Output the (X, Y) coordinate of the center of the cell containing the given text.  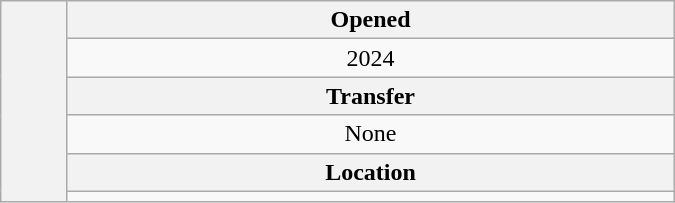
Location (370, 172)
None (370, 134)
Transfer (370, 96)
Opened (370, 20)
2024 (370, 58)
